Locate the cell with the specified text and output its [X, Y] center coordinate. 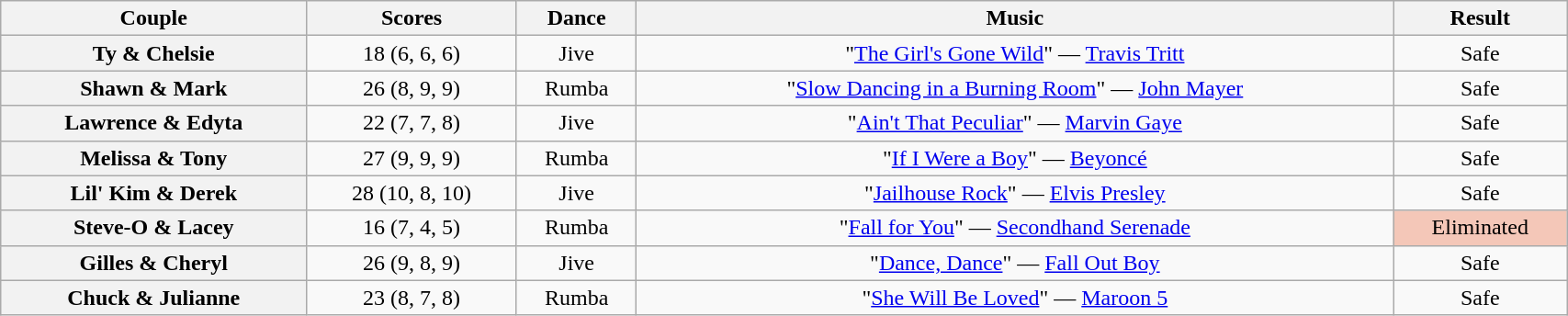
Scores [412, 18]
Eliminated [1481, 228]
22 (7, 7, 8) [412, 123]
Music [1015, 18]
Steve-O & Lacey [154, 228]
28 (10, 8, 10) [412, 193]
Gilles & Cheryl [154, 263]
16 (7, 4, 5) [412, 228]
Shawn & Mark [154, 88]
23 (8, 7, 8) [412, 298]
Ty & Chelsie [154, 53]
Lil' Kim & Derek [154, 193]
Couple [154, 18]
Dance [576, 18]
"If I Were a Boy" — Beyoncé [1015, 158]
"Fall for You" — Secondhand Serenade [1015, 228]
Melissa & Tony [154, 158]
Result [1481, 18]
18 (6, 6, 6) [412, 53]
27 (9, 9, 9) [412, 158]
Lawrence & Edyta [154, 123]
"Jailhouse Rock" — Elvis Presley [1015, 193]
"Dance, Dance" — Fall Out Boy [1015, 263]
"Ain't That Peculiar" — Marvin Gaye [1015, 123]
26 (9, 8, 9) [412, 263]
"She Will Be Loved" — Maroon 5 [1015, 298]
Chuck & Julianne [154, 298]
26 (8, 9, 9) [412, 88]
"Slow Dancing in a Burning Room" — John Mayer [1015, 88]
"The Girl's Gone Wild" — Travis Tritt [1015, 53]
